Identify which cell holds the provided text, then report its [X, Y] central coordinate. 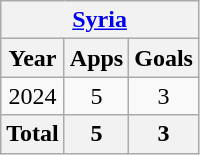
2024 [33, 96]
Syria [100, 20]
Goals [164, 58]
Total [33, 134]
Year [33, 58]
Apps [96, 58]
